Determine the (x, y) coordinate at the center of the cell enclosing the given text.  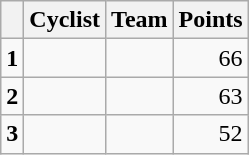
Cyclist (65, 20)
Team (140, 20)
63 (210, 96)
3 (12, 134)
1 (12, 58)
2 (12, 96)
66 (210, 58)
52 (210, 134)
Points (210, 20)
